For the text-containing cell, return its midpoint in [x, y] coordinate format. 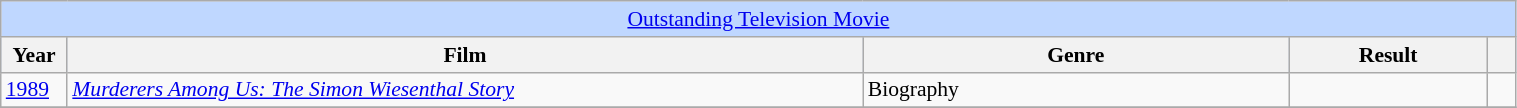
1989 [34, 90]
Murderers Among Us: The Simon Wiesenthal Story [464, 90]
Biography [1076, 90]
Year [34, 55]
Film [464, 55]
Genre [1076, 55]
Outstanding Television Movie [758, 19]
Result [1388, 55]
